Locate the cell with the specified text and output its [x, y] center coordinate. 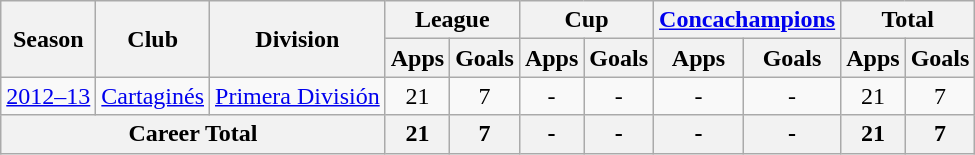
Club [153, 39]
Season [48, 39]
Cup [586, 20]
Career Total [193, 134]
Concachampions [748, 20]
Primera División [298, 96]
Total [908, 20]
Cartaginés [153, 96]
2012–13 [48, 96]
Division [298, 39]
League [452, 20]
